Scan for the cell matching the given text and deliver its (x, y) coordinate at center. 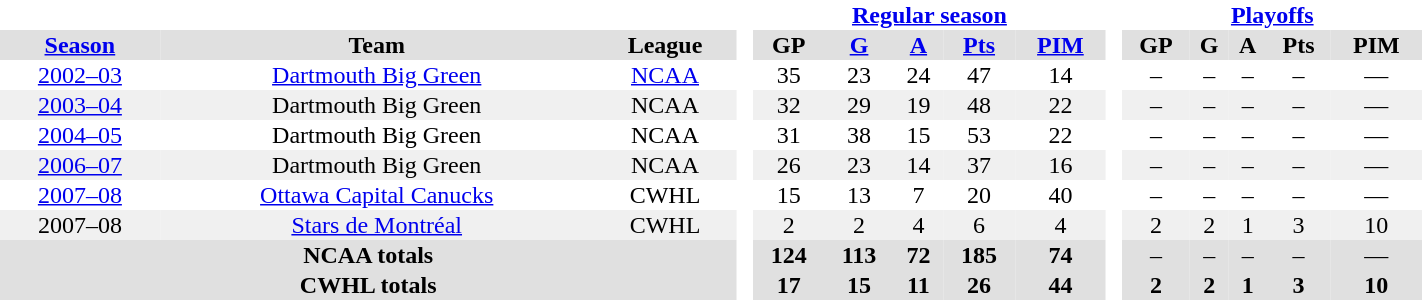
29 (858, 105)
47 (979, 75)
13 (858, 195)
Team (377, 45)
19 (919, 105)
11 (919, 285)
Playoffs (1272, 15)
35 (789, 75)
38 (858, 135)
2004–05 (80, 135)
53 (979, 135)
CWHL totals (368, 285)
20 (979, 195)
Ottawa Capital Canucks (377, 195)
Stars de Montréal (377, 225)
72 (919, 255)
17 (789, 285)
185 (979, 255)
2003–04 (80, 105)
6 (979, 225)
32 (789, 105)
31 (789, 135)
Regular season (930, 15)
2006–07 (80, 165)
NCAA totals (368, 255)
24 (919, 75)
113 (858, 255)
74 (1060, 255)
Season (80, 45)
37 (979, 165)
7 (919, 195)
League (666, 45)
40 (1060, 195)
16 (1060, 165)
124 (789, 255)
48 (979, 105)
2002–03 (80, 75)
44 (1060, 285)
